Scan for the cell matching the given text and deliver its [x, y] coordinate at center. 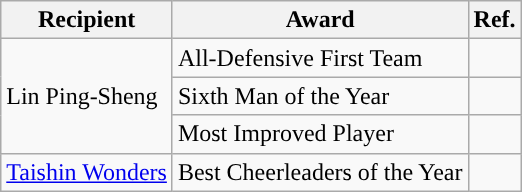
Best Cheerleaders of the Year [320, 172]
Lin Ping-Sheng [87, 96]
Recipient [87, 20]
Award [320, 20]
All-Defensive First Team [320, 58]
Most Improved Player [320, 134]
Ref. [494, 20]
Taishin Wonders [87, 172]
Sixth Man of the Year [320, 96]
